From the cell containing the given text, extract its center point as [X, Y] coordinate. 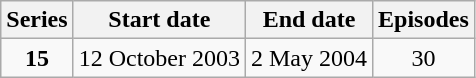
30 [424, 58]
12 October 2003 [159, 58]
Episodes [424, 20]
End date [308, 20]
15 [37, 58]
Series [37, 20]
Start date [159, 20]
2 May 2004 [308, 58]
